Output the [X, Y] coordinate of the center of the cell containing the given text.  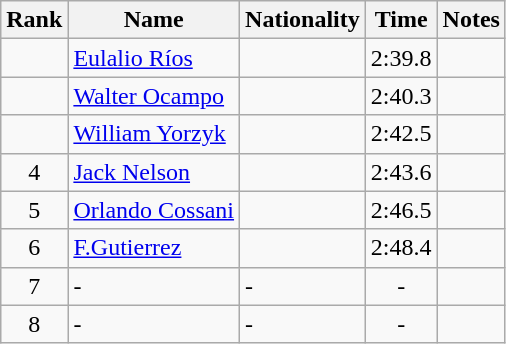
Time [401, 20]
2:46.5 [401, 210]
Jack Nelson [154, 172]
F.Gutierrez [154, 248]
5 [34, 210]
Notes [471, 20]
Eulalio Ríos [154, 58]
8 [34, 324]
2:40.3 [401, 96]
2:42.5 [401, 134]
Name [154, 20]
2:43.6 [401, 172]
2:39.8 [401, 58]
6 [34, 248]
Orlando Cossani [154, 210]
4 [34, 172]
Rank [34, 20]
William Yorzyk [154, 134]
7 [34, 286]
Walter Ocampo [154, 96]
2:48.4 [401, 248]
Nationality [303, 20]
